Return [X, Y] of the center of cell containing provided text 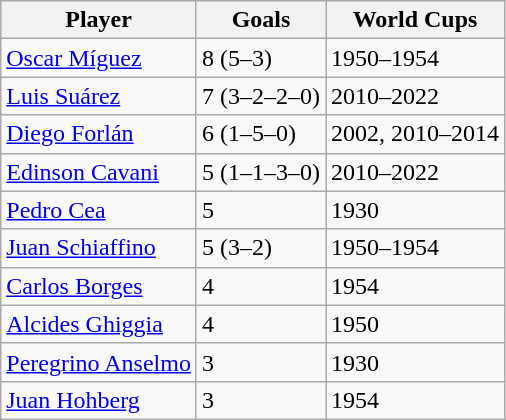
Pedro Cea [99, 210]
Player [99, 20]
8 (5–3) [260, 58]
5 (3–2) [260, 248]
5 (1–1–3–0) [260, 172]
6 (1–5–0) [260, 134]
7 (3–2–2–0) [260, 96]
Edinson Cavani [99, 172]
Juan Hohberg [99, 400]
1950 [416, 324]
5 [260, 210]
World Cups [416, 20]
Peregrino Anselmo [99, 362]
Carlos Borges [99, 286]
2002, 2010–2014 [416, 134]
Alcides Ghiggia [99, 324]
Goals [260, 20]
Oscar Míguez [99, 58]
Diego Forlán [99, 134]
Juan Schiaffino [99, 248]
Luis Suárez [99, 96]
